From the cell containing the given text, extract its center point as (x, y) coordinate. 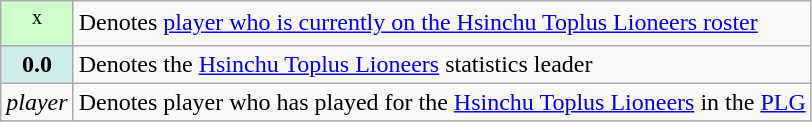
x (37, 24)
Denotes player who is currently on the Hsinchu Toplus Lioneers roster (442, 24)
Denotes the Hsinchu Toplus Lioneers statistics leader (442, 64)
player (37, 102)
Denotes player who has played for the Hsinchu Toplus Lioneers in the PLG (442, 102)
0.0 (37, 64)
